Pinpoint the cell where the given text exists, returning its [x, y] midpoint coordinate. 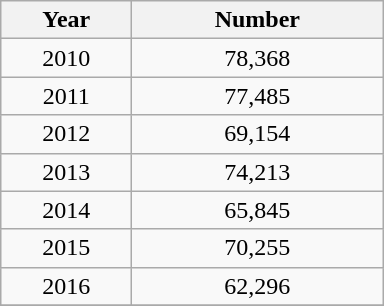
Year [66, 20]
62,296 [258, 286]
2014 [66, 210]
69,154 [258, 134]
2013 [66, 172]
2015 [66, 248]
2010 [66, 58]
2016 [66, 286]
74,213 [258, 172]
2011 [66, 96]
2012 [66, 134]
Number [258, 20]
70,255 [258, 248]
65,845 [258, 210]
78,368 [258, 58]
77,485 [258, 96]
